Provide the (x, y) coordinate of the cell's center where the given text is located.  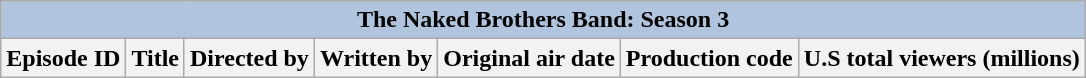
Episode ID (64, 58)
U.S total viewers (millions) (942, 58)
Title (156, 58)
Production code (709, 58)
The Naked Brothers Band: Season 3 (544, 20)
Written by (376, 58)
Original air date (530, 58)
Directed by (249, 58)
